Scan for the cell matching the given text and deliver its [X, Y] coordinate at center. 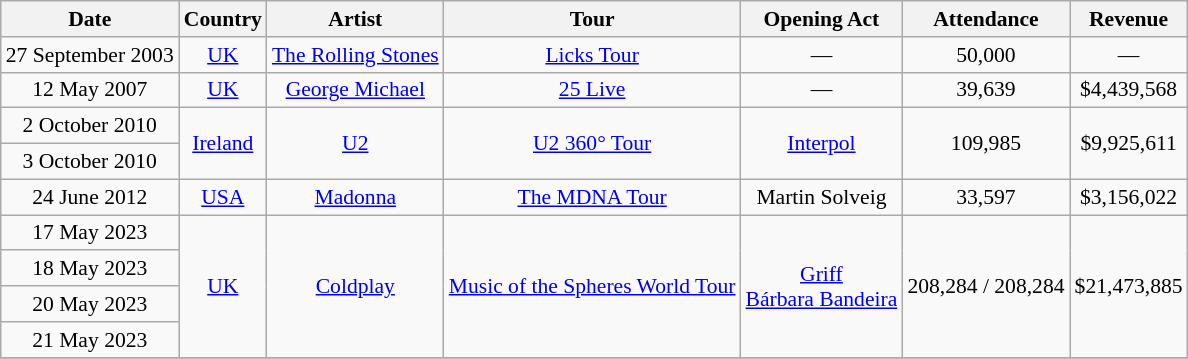
18 May 2023 [90, 269]
Tour [592, 19]
Attendance [986, 19]
$4,439,568 [1129, 90]
33,597 [986, 197]
Interpol [822, 144]
Opening Act [822, 19]
17 May 2023 [90, 233]
50,000 [986, 55]
20 May 2023 [90, 304]
$9,925,611 [1129, 144]
U2 [356, 144]
Licks Tour [592, 55]
$21,473,885 [1129, 286]
Date [90, 19]
12 May 2007 [90, 90]
$3,156,022 [1129, 197]
Artist [356, 19]
208,284 / 208,284 [986, 286]
Revenue [1129, 19]
27 September 2003 [90, 55]
25 Live [592, 90]
3 October 2010 [90, 162]
Martin Solveig [822, 197]
2 October 2010 [90, 126]
24 June 2012 [90, 197]
The Rolling Stones [356, 55]
Music of the Spheres World Tour [592, 286]
Coldplay [356, 286]
GriffBárbara Bandeira [822, 286]
The MDNA Tour [592, 197]
Country [223, 19]
George Michael [356, 90]
39,639 [986, 90]
Madonna [356, 197]
USA [223, 197]
U2 360° Tour [592, 144]
Ireland [223, 144]
109,985 [986, 144]
21 May 2023 [90, 340]
